Identify which cell holds the provided text, then report its (x, y) central coordinate. 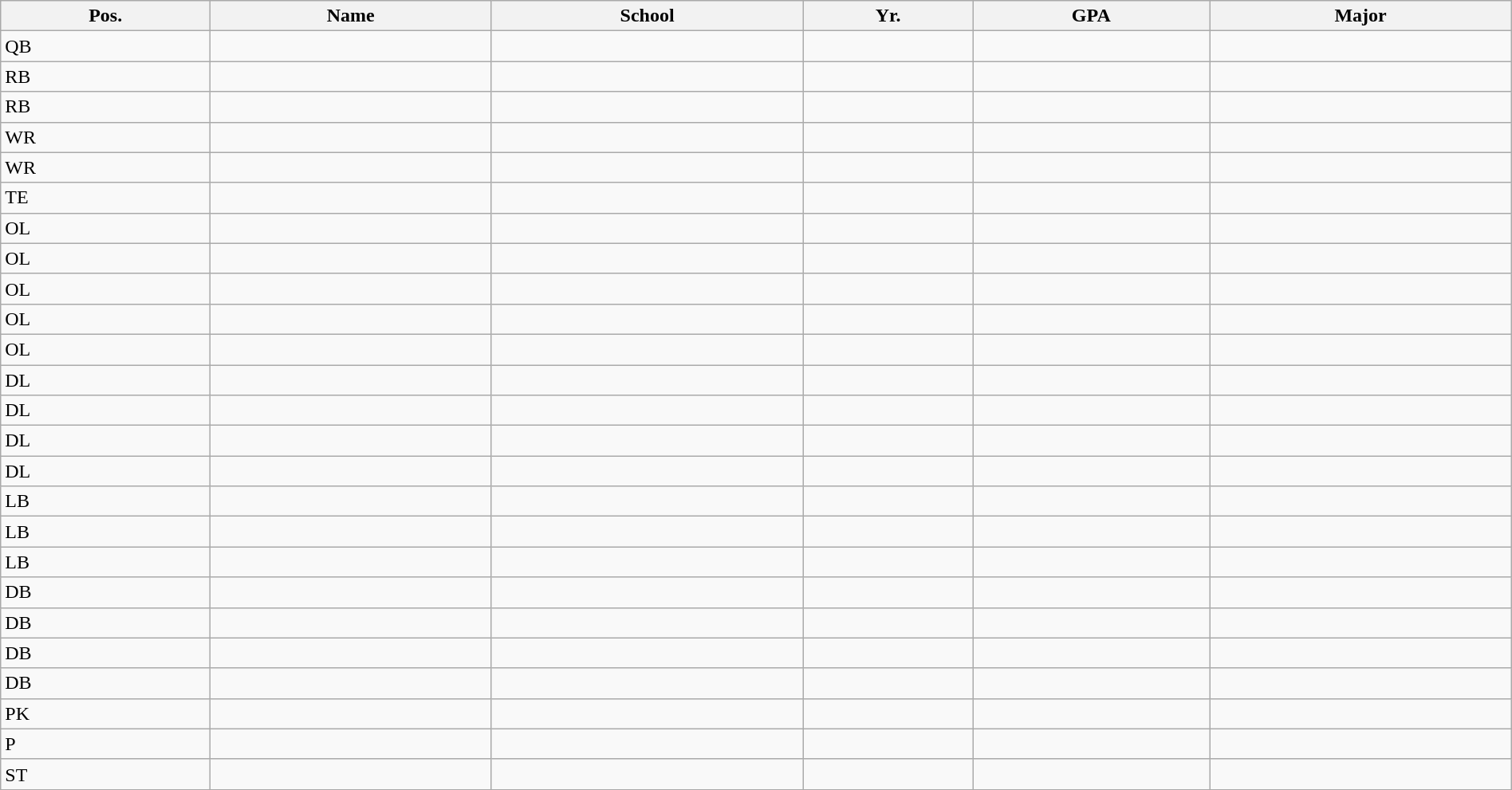
School (648, 16)
QB (105, 46)
Yr. (888, 16)
PK (105, 713)
Pos. (105, 16)
ST (105, 774)
TE (105, 198)
Major (1360, 16)
P (105, 744)
Name (351, 16)
GPA (1091, 16)
